Extract the [x, y] coordinate from the center of the cell holding the provided text.  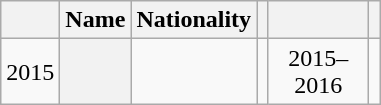
Name [96, 20]
2015 [30, 72]
Nationality [194, 20]
2015–2016 [318, 72]
